Pinpoint the cell where the given text exists, returning its (x, y) midpoint coordinate. 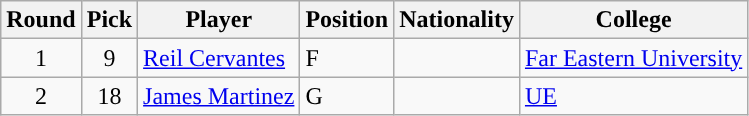
G (347, 96)
UE (633, 96)
Nationality (457, 20)
1 (41, 58)
Position (347, 20)
Player (219, 20)
Pick (109, 20)
9 (109, 58)
James Martinez (219, 96)
F (347, 58)
2 (41, 96)
Far Eastern University (633, 58)
College (633, 20)
Round (41, 20)
18 (109, 96)
Reil Cervantes (219, 58)
